Capture the cell that displays the provided text and extract its (X, Y) central coordinate. 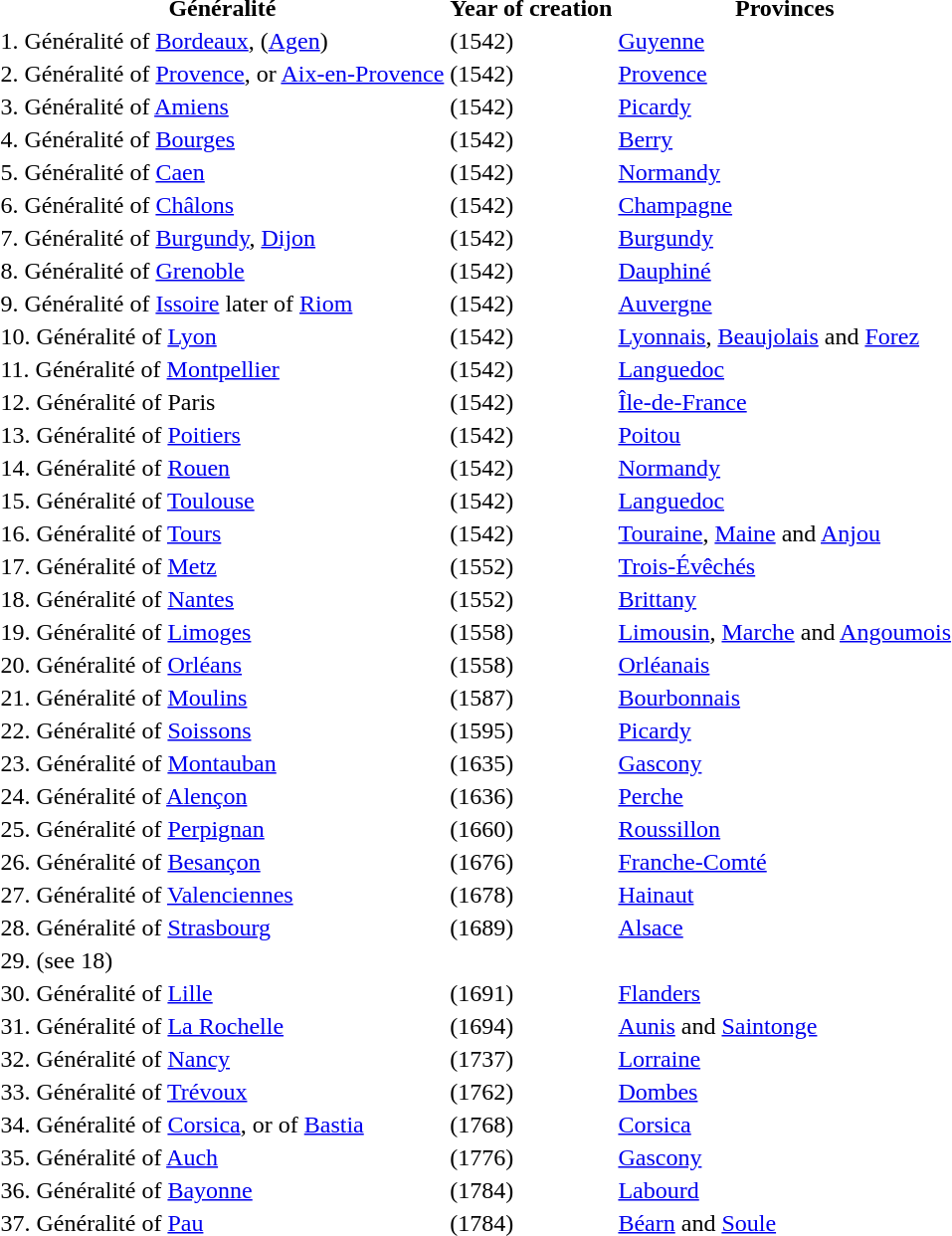
(1737) (531, 1059)
(1636) (531, 796)
(1694) (531, 1026)
(1776) (531, 1157)
(1635) (531, 763)
(1762) (531, 1092)
(1660) (531, 829)
(1595) (531, 730)
(1691) (531, 993)
(1587) (531, 698)
(1784) (531, 1190)
(1689) (531, 927)
(1768) (531, 1125)
(1678) (531, 895)
(1676) (531, 862)
